Find where the given text appears and provide that cell's center as (x, y) coordinate. 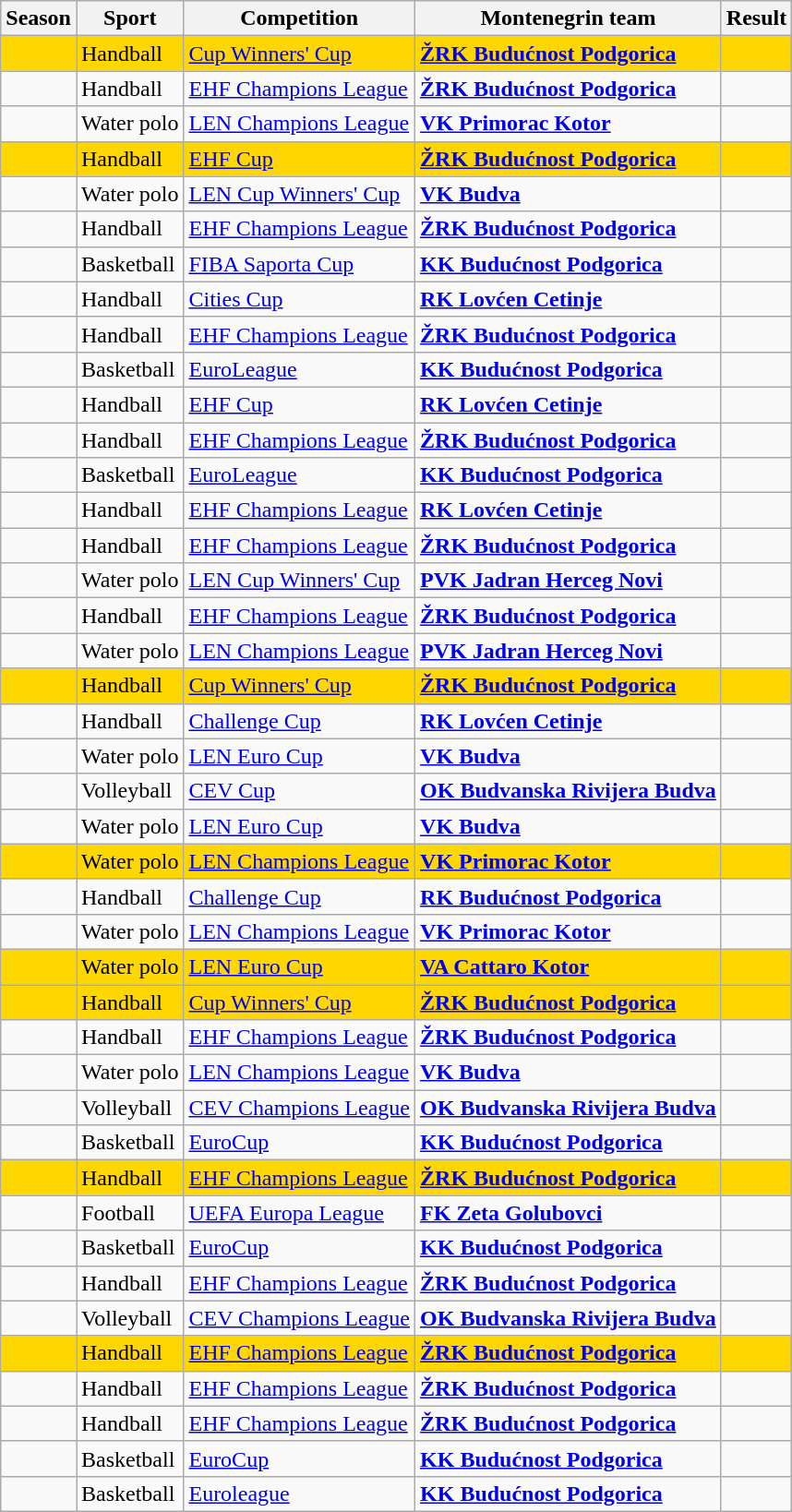
FIBA Saporta Cup (299, 264)
Sport (129, 18)
RK Budućnost Podgorica (569, 896)
Euroleague (299, 1494)
Competition (299, 18)
Montenegrin team (569, 18)
FK Zeta Golubovci (569, 1213)
Cities Cup (299, 299)
VA Cattaro Kotor (569, 966)
CEV Cup (299, 791)
Season (39, 18)
Result (756, 18)
UEFA Europa League (299, 1213)
Football (129, 1213)
